Return (X, Y) of the center of cell containing provided text 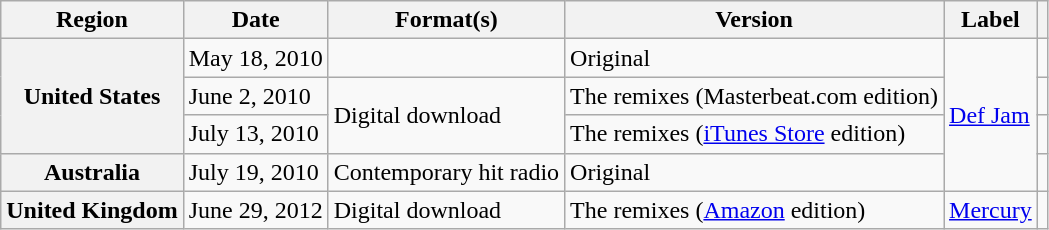
Australia (92, 172)
Date (256, 20)
July 13, 2010 (256, 134)
The remixes (Masterbeat.com edition) (754, 96)
Mercury (991, 210)
Contemporary hit radio (446, 172)
Format(s) (446, 20)
The remixes (iTunes Store edition) (754, 134)
Def Jam (991, 115)
June 29, 2012 (256, 210)
Label (991, 20)
The remixes (Amazon edition) (754, 210)
Version (754, 20)
Region (92, 20)
June 2, 2010 (256, 96)
United States (92, 96)
United Kingdom (92, 210)
July 19, 2010 (256, 172)
May 18, 2010 (256, 58)
